Return [X, Y] of the center of cell containing provided text 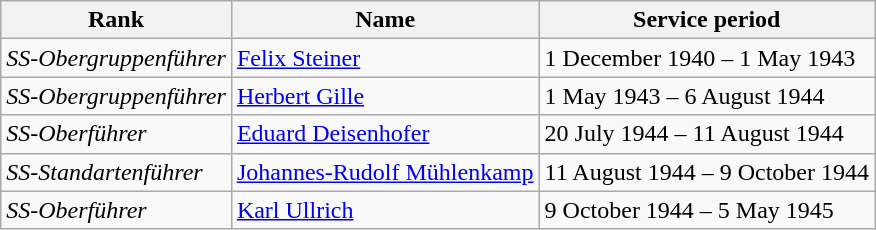
Service period [706, 20]
1 December 1940 – 1 May 1943 [706, 58]
SS-Standartenführer [116, 172]
Herbert Gille [385, 96]
11 August 1944 – 9 October 1944 [706, 172]
Johannes-Rudolf Mühlenkamp [385, 172]
20 July 1944 – 11 August 1944 [706, 134]
Felix Steiner [385, 58]
Eduard Deisenhofer [385, 134]
Name [385, 20]
1 May 1943 – 6 August 1944 [706, 96]
9 October 1944 – 5 May 1945 [706, 210]
Rank [116, 20]
Karl Ullrich [385, 210]
